Return [x, y] of the center of cell containing provided text 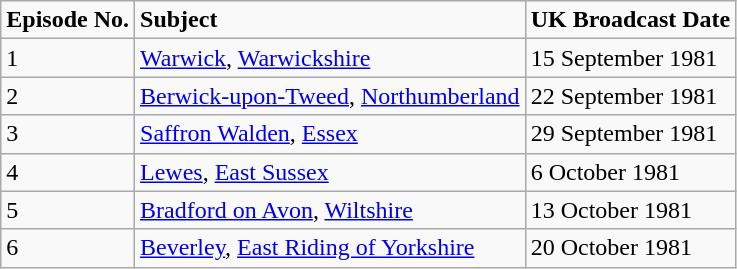
Saffron Walden, Essex [330, 134]
6 [68, 248]
Lewes, East Sussex [330, 172]
1 [68, 58]
2 [68, 96]
13 October 1981 [630, 210]
15 September 1981 [630, 58]
Beverley, East Riding of Yorkshire [330, 248]
Subject [330, 20]
3 [68, 134]
22 September 1981 [630, 96]
Warwick, Warwickshire [330, 58]
6 October 1981 [630, 172]
29 September 1981 [630, 134]
Berwick-upon-Tweed, Northumberland [330, 96]
Episode No. [68, 20]
20 October 1981 [630, 248]
UK Broadcast Date [630, 20]
4 [68, 172]
Bradford on Avon, Wiltshire [330, 210]
5 [68, 210]
